Determine the (x, y) coordinate at the center of the cell enclosing the given text.  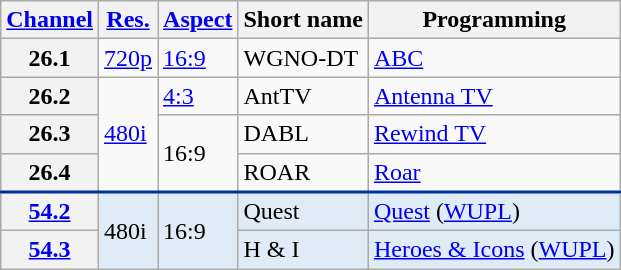
Quest (303, 212)
4:3 (198, 96)
Heroes & Icons (WUPL) (494, 250)
54.3 (50, 250)
Rewind TV (494, 134)
AntTV (303, 96)
DABL (303, 134)
26.2 (50, 96)
Programming (494, 20)
Channel (50, 20)
ROAR (303, 172)
Res. (128, 20)
WGNO-DT (303, 58)
26.3 (50, 134)
Aspect (198, 20)
Roar (494, 172)
Antenna TV (494, 96)
26.1 (50, 58)
720p (128, 58)
ABC (494, 58)
54.2 (50, 212)
Quest (WUPL) (494, 212)
H & I (303, 250)
26.4 (50, 172)
Short name (303, 20)
